Identify which cell holds the provided text, then report its (x, y) central coordinate. 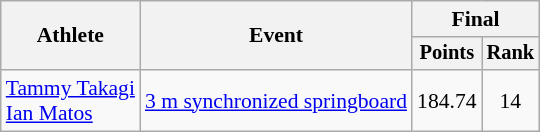
Rank (511, 54)
184.74 (446, 100)
Tammy TakagiIan Matos (70, 100)
Event (276, 36)
Athlete (70, 36)
14 (511, 100)
3 m synchronized springboard (276, 100)
Final (476, 19)
Points (446, 54)
